Search for the cell housing the specified text and yield its (x, y) center coordinate. 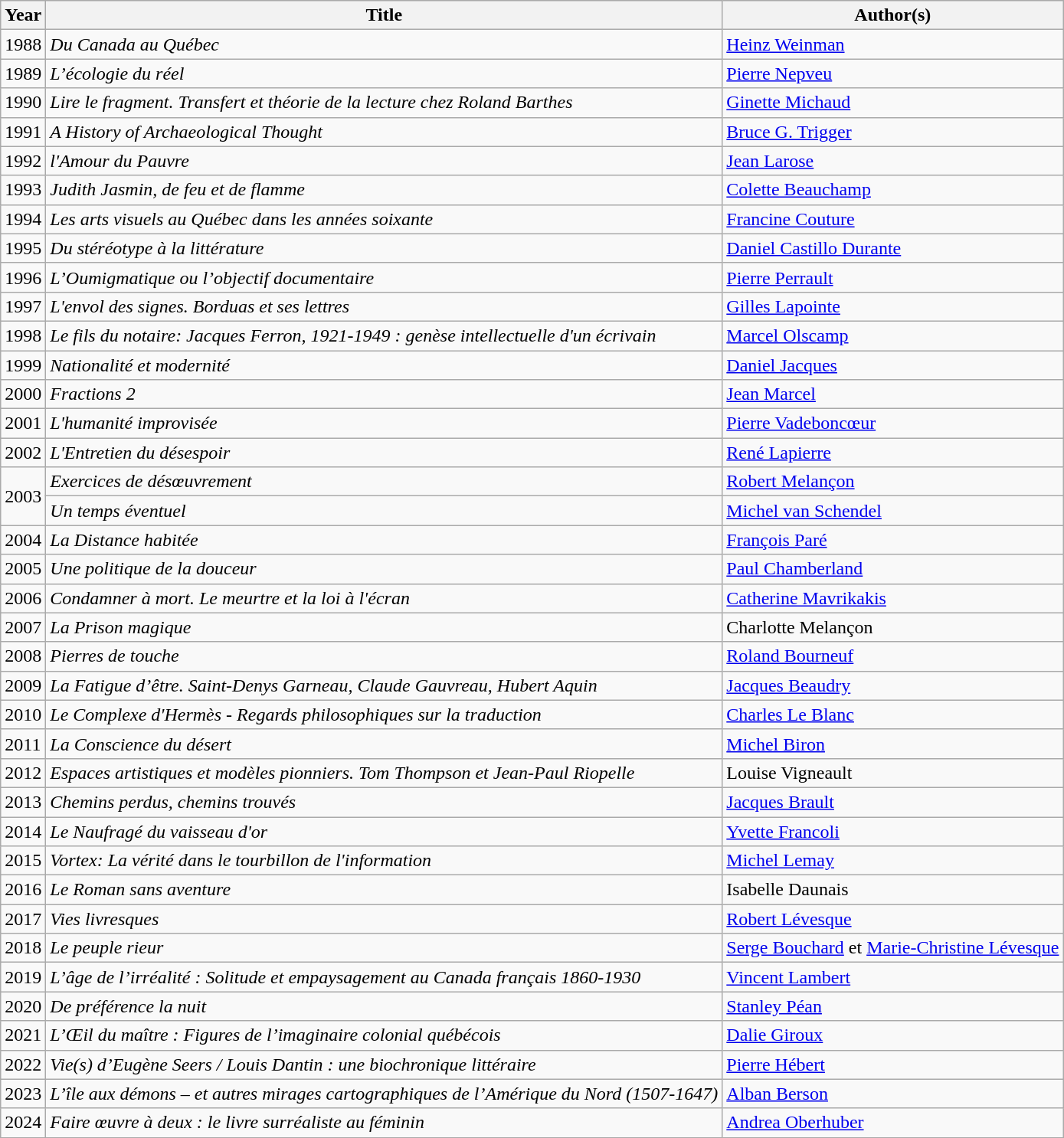
Le Naufragé du vaisseau d'or (385, 831)
L’écologie du réel (385, 74)
2008 (23, 656)
Robert Melançon (893, 482)
1990 (23, 103)
Jacques Brault (893, 802)
Gilles Lapointe (893, 306)
Daniel Jacques (893, 365)
2003 (23, 496)
1992 (23, 161)
Fractions 2 (385, 394)
Vincent Lambert (893, 977)
Michel van Schendel (893, 511)
2024 (23, 1123)
2016 (23, 890)
2010 (23, 715)
2019 (23, 977)
Judith Jasmin, de feu et de flamme (385, 190)
2007 (23, 627)
Michel Biron (893, 744)
L’âge de l’irréalité : Solitude et empaysagement au Canada français 1860-1930 (385, 977)
Vie(s) d’Eugène Seers / Louis Dantin : une biochronique littéraire (385, 1064)
De préférence la nuit (385, 1006)
Louise Vigneault (893, 773)
Francine Couture (893, 219)
Michel Lemay (893, 861)
Nationalité et modernité (385, 365)
A History of Archaeological Thought (385, 132)
l'Amour du Pauvre (385, 161)
Paul Chamberland (893, 569)
2001 (23, 423)
Pierres de touche (385, 656)
Andrea Oberhuber (893, 1123)
Title (385, 15)
L’Œil du maître : Figures de l’imaginaire colonial québécois (385, 1035)
Un temps éventuel (385, 511)
Stanley Péan (893, 1006)
2020 (23, 1006)
2009 (23, 685)
Le peuple rieur (385, 948)
Colette Beauchamp (893, 190)
Chemins perdus, chemins trouvés (385, 802)
2017 (23, 919)
2018 (23, 948)
Author(s) (893, 15)
Le Complexe d'Hermès - Regards philosophiques sur la traduction (385, 715)
Pierre Hébert (893, 1064)
Espaces artistiques et modèles pionniers. Tom Thompson et Jean-Paul Riopelle (385, 773)
2015 (23, 861)
1999 (23, 365)
Marcel Olscamp (893, 335)
La Prison magique (385, 627)
Le fils du notaire: Jacques Ferron, 1921-1949 : genèse intellectuelle d'un écrivain (385, 335)
1995 (23, 248)
1991 (23, 132)
Exercices de désœuvrement (385, 482)
2012 (23, 773)
La Conscience du désert (385, 744)
Catherine Mavrikakis (893, 598)
1993 (23, 190)
Isabelle Daunais (893, 890)
Une politique de la douceur (385, 569)
Du Canada au Québec (385, 44)
Le Roman sans aventure (385, 890)
Bruce G. Trigger (893, 132)
2002 (23, 453)
Charlotte Melançon (893, 627)
Jean Marcel (893, 394)
1994 (23, 219)
L'humanité improvisée (385, 423)
Jacques Beaudry (893, 685)
Du stéréotype à la littérature (385, 248)
2014 (23, 831)
2006 (23, 598)
1997 (23, 306)
Year (23, 15)
L’île aux démons – et autres mirages cartographiques de l’Amérique du Nord (1507-1647) (385, 1094)
Vortex: La vérité dans le tourbillon de l'information (385, 861)
2005 (23, 569)
Pierre Vadeboncœur (893, 423)
2013 (23, 802)
Charles Le Blanc (893, 715)
Daniel Castillo Durante (893, 248)
Pierre Perrault (893, 277)
L'Entretien du désespoir (385, 453)
Robert Lévesque (893, 919)
2022 (23, 1064)
1996 (23, 277)
La Fatigue d’être. Saint-Denys Garneau, Claude Gauvreau, Hubert Aquin (385, 685)
Ginette Michaud (893, 103)
1989 (23, 74)
Serge Bouchard et Marie-Christine Lévesque (893, 948)
2021 (23, 1035)
L'envol des signes. Borduas et ses lettres (385, 306)
2023 (23, 1094)
François Paré (893, 540)
2011 (23, 744)
Les arts visuels au Québec dans les années soixante (385, 219)
Jean Larose (893, 161)
1998 (23, 335)
La Distance habitée (385, 540)
Pierre Nepveu (893, 74)
L’Oumigmatique ou l’objectif documentaire (385, 277)
Alban Berson (893, 1094)
Dalie Giroux (893, 1035)
2004 (23, 540)
Heinz Weinman (893, 44)
2000 (23, 394)
René Lapierre (893, 453)
Yvette Francoli (893, 831)
Roland Bourneuf (893, 656)
1988 (23, 44)
Vies livresques (385, 919)
Faire œuvre à deux : le livre surréaliste au féminin (385, 1123)
Condamner à mort. Le meurtre et la loi à l'écran (385, 598)
Lire le fragment. Transfert et théorie de la lecture chez Roland Barthes (385, 103)
